Provide the [x, y] coordinate of the cell's center where the given text is located.  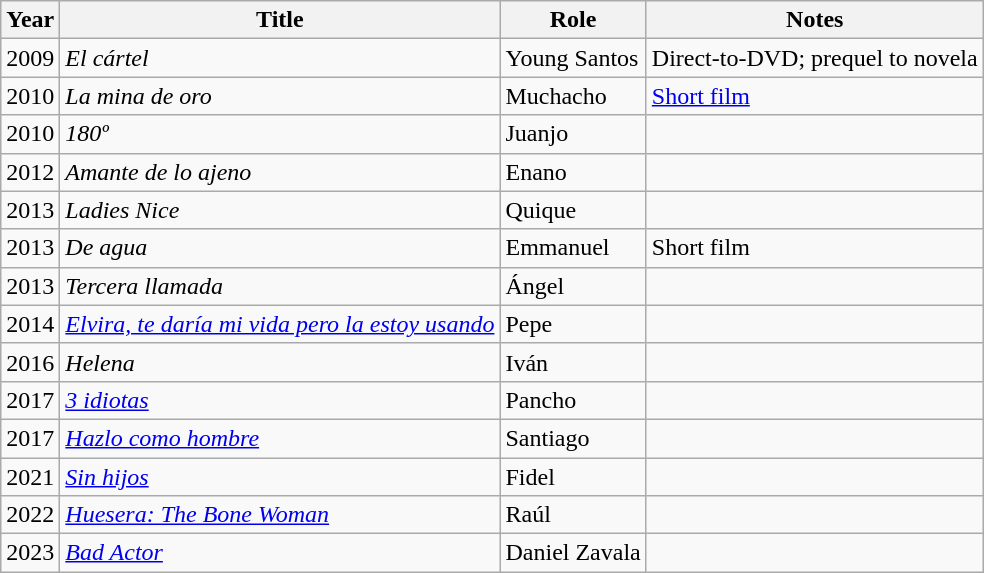
La mina de oro [280, 96]
Elvira, te daría mi vida pero la estoy usando [280, 324]
Huesera: The Bone Woman [280, 515]
180º [280, 134]
Ángel [573, 286]
2016 [30, 362]
Pepe [573, 324]
Year [30, 20]
Iván [573, 362]
2012 [30, 172]
2021 [30, 477]
2014 [30, 324]
El cártel [280, 58]
Young Santos [573, 58]
Sin hijos [280, 477]
Quique [573, 210]
3 idiotas [280, 400]
Daniel Zavala [573, 553]
Role [573, 20]
2009 [30, 58]
Muchacho [573, 96]
Fidel [573, 477]
Tercera llamada [280, 286]
De agua [280, 248]
Ladies Nice [280, 210]
2023 [30, 553]
Enano [573, 172]
Hazlo como hombre [280, 438]
Santiago [573, 438]
2022 [30, 515]
Bad Actor [280, 553]
Direct-to-DVD; prequel to novela [814, 58]
Notes [814, 20]
Title [280, 20]
Emmanuel [573, 248]
Raúl [573, 515]
Helena [280, 362]
Amante de lo ajeno [280, 172]
Juanjo [573, 134]
Pancho [573, 400]
